From the cell containing the given text, extract its center point as [X, Y] coordinate. 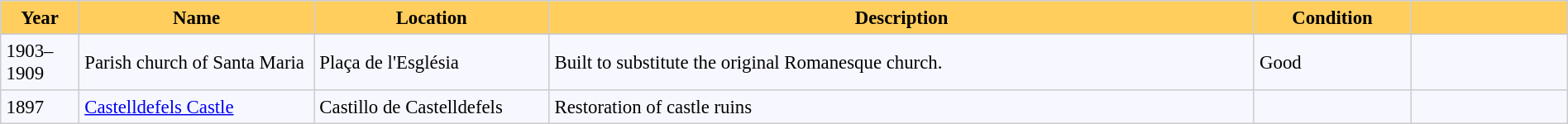
Good [1331, 62]
1903–1909 [40, 62]
Location [432, 17]
Castelldefels Castle [196, 107]
Parish church of Santa Maria [196, 62]
Description [901, 17]
Year [40, 17]
Built to substitute the original Romanesque church. [901, 62]
Condition [1331, 17]
Plaça de l'Església [432, 62]
1897 [40, 107]
Castillo de Castelldefels [432, 107]
Name [196, 17]
Restoration of castle ruins [901, 107]
